Detect which cell encompasses the target text, then output its (X, Y) center coordinate. 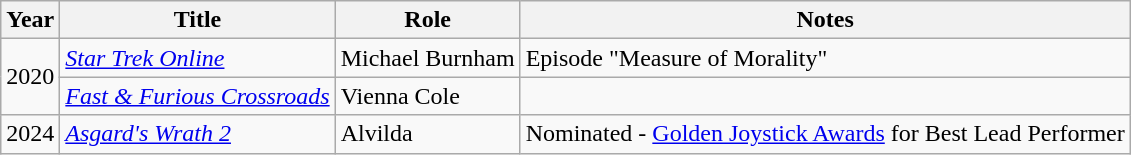
Year (30, 20)
Asgard's Wrath 2 (198, 134)
Alvilda (428, 134)
Michael Burnham (428, 58)
2024 (30, 134)
Vienna Cole (428, 96)
Star Trek Online (198, 58)
Nominated - Golden Joystick Awards for Best Lead Performer (825, 134)
Role (428, 20)
Notes (825, 20)
Title (198, 20)
Episode "Measure of Morality" (825, 58)
2020 (30, 77)
Fast & Furious Crossroads (198, 96)
